Locate the cell with the specified text and output its [X, Y] center coordinate. 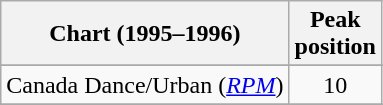
Chart (1995–1996) [145, 34]
10 [335, 85]
Canada Dance/Urban (RPM) [145, 85]
Peakposition [335, 34]
